Detect which cell encompasses the target text, then output its (X, Y) center coordinate. 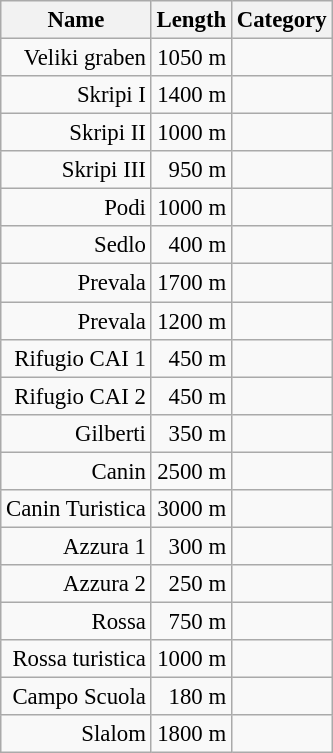
Category (281, 20)
750 m (191, 621)
Gilberti (76, 433)
Azzura 2 (76, 584)
2500 m (191, 471)
300 m (191, 546)
400 m (191, 245)
350 m (191, 433)
Skripi II (76, 133)
Name (76, 20)
950 m (191, 170)
Rossa turistica (76, 659)
Slalom (76, 734)
Skripi I (76, 95)
Canin (76, 471)
Canin Turistica (76, 509)
Skripi III (76, 170)
1400 m (191, 95)
Podi (76, 208)
1800 m (191, 734)
Azzura 1 (76, 546)
Rossa (76, 621)
3000 m (191, 509)
Veliki graben (76, 58)
Length (191, 20)
1050 m (191, 58)
Rifugio CAI 1 (76, 358)
Campo Scuola (76, 697)
Rifugio CAI 2 (76, 396)
250 m (191, 584)
1200 m (191, 321)
Sedlo (76, 245)
180 m (191, 697)
1700 m (191, 283)
